Identify which cell holds the provided text, then report its [x, y] central coordinate. 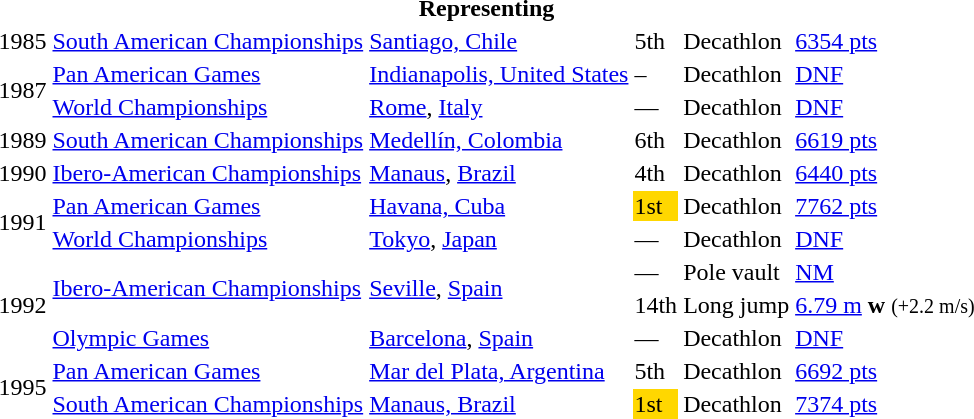
6th [656, 140]
14th [656, 305]
Santiago, Chile [499, 41]
Mar del Plata, Argentina [499, 371]
4th [656, 173]
Rome, Italy [499, 107]
Tokyo, Japan [499, 239]
Havana, Cuba [499, 206]
Barcelona, Spain [499, 338]
– [656, 74]
Long jump [736, 305]
Pole vault [736, 272]
Olympic Games [208, 338]
Medellín, Colombia [499, 140]
Seville, Spain [499, 288]
Indianapolis, United States [499, 74]
